Return [X, Y] of the center of cell containing provided text 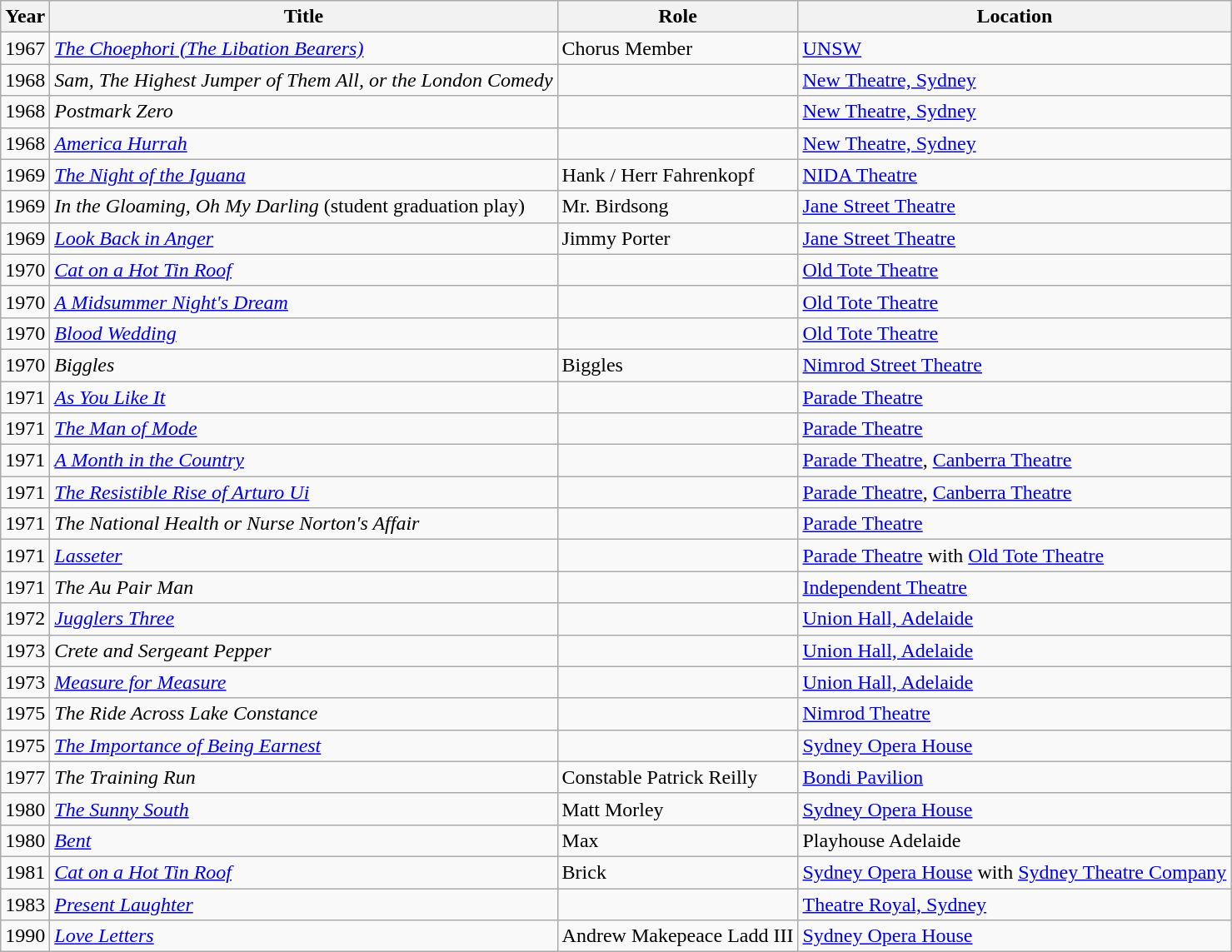
Jimmy Porter [678, 238]
Parade Theatre with Old Tote Theatre [1015, 556]
Theatre Royal, Sydney [1015, 904]
1981 [25, 872]
1972 [25, 619]
Year [25, 17]
Postmark Zero [303, 112]
As You Like It [303, 397]
1983 [25, 904]
The Importance of Being Earnest [303, 745]
UNSW [1015, 48]
Title [303, 17]
The Au Pair Man [303, 587]
The Resistible Rise of Arturo Ui [303, 492]
Measure for Measure [303, 682]
Andrew Makepeace Ladd III [678, 936]
The Sunny South [303, 809]
Location [1015, 17]
Playhouse Adelaide [1015, 840]
1967 [25, 48]
A Midsummer Night's Dream [303, 302]
Hank / Herr Fahrenkopf [678, 175]
Crete and Sergeant Pepper [303, 650]
Blood Wedding [303, 333]
The National Health or Nurse Norton's Affair [303, 524]
Nimrod Street Theatre [1015, 365]
The Choephori (The Libation Bearers) [303, 48]
Jugglers Three [303, 619]
1977 [25, 777]
The Man of Mode [303, 429]
Max [678, 840]
Chorus Member [678, 48]
Role [678, 17]
Bent [303, 840]
Constable Patrick Reilly [678, 777]
Present Laughter [303, 904]
Sam, The Highest Jumper of Them All, or the London Comedy [303, 80]
Matt Morley [678, 809]
The Training Run [303, 777]
Nimrod Theatre [1015, 714]
America Hurrah [303, 143]
The Ride Across Lake Constance [303, 714]
Look Back in Anger [303, 238]
A Month in the Country [303, 461]
NIDA Theatre [1015, 175]
Bondi Pavilion [1015, 777]
In the Gloaming, Oh My Darling (student graduation play) [303, 207]
The Night of the Iguana [303, 175]
Lasseter [303, 556]
Sydney Opera House with Sydney Theatre Company [1015, 872]
1990 [25, 936]
Brick [678, 872]
Mr. Birdsong [678, 207]
Love Letters [303, 936]
Independent Theatre [1015, 587]
